Locate the cell with the specified text and output its (X, Y) center coordinate. 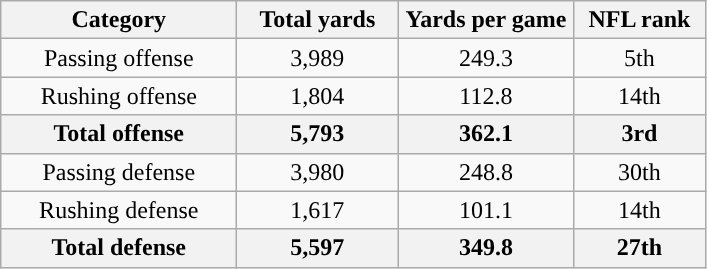
Total offense (119, 134)
Total defense (119, 248)
Yards per game (486, 20)
Category (119, 20)
Rushing offense (119, 96)
3rd (640, 134)
362.1 (486, 134)
Rushing defense (119, 210)
5,597 (318, 248)
Total yards (318, 20)
30th (640, 172)
248.8 (486, 172)
112.8 (486, 96)
101.1 (486, 210)
3,980 (318, 172)
1,617 (318, 210)
1,804 (318, 96)
249.3 (486, 58)
27th (640, 248)
Passing offense (119, 58)
5,793 (318, 134)
3,989 (318, 58)
5th (640, 58)
349.8 (486, 248)
Passing defense (119, 172)
NFL rank (640, 20)
